Extract the (X, Y) coordinate from the center of the cell holding the provided text.  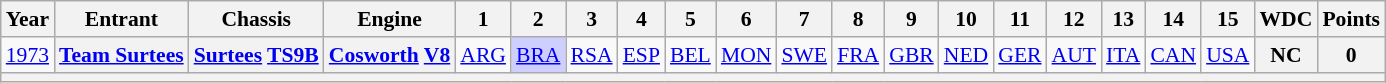
Surtees TS9B (256, 55)
USA (1228, 55)
7 (804, 19)
Cosworth V8 (390, 55)
RSA (592, 55)
WDC (1286, 19)
5 (690, 19)
15 (1228, 19)
Chassis (256, 19)
1973 (28, 55)
ESP (642, 55)
6 (746, 19)
Team Surtees (122, 55)
0 (1351, 55)
BEL (690, 55)
13 (1123, 19)
Engine (390, 19)
4 (642, 19)
11 (1020, 19)
Points (1351, 19)
1 (483, 19)
9 (912, 19)
2 (538, 19)
CAN (1173, 55)
ARG (483, 55)
GBR (912, 55)
NC (1286, 55)
Entrant (122, 19)
FRA (858, 55)
MON (746, 55)
AUT (1074, 55)
ITA (1123, 55)
14 (1173, 19)
12 (1074, 19)
BRA (538, 55)
NED (966, 55)
GER (1020, 55)
3 (592, 19)
SWE (804, 55)
Year (28, 19)
8 (858, 19)
10 (966, 19)
